Identify which cell holds the provided text, then report its (X, Y) central coordinate. 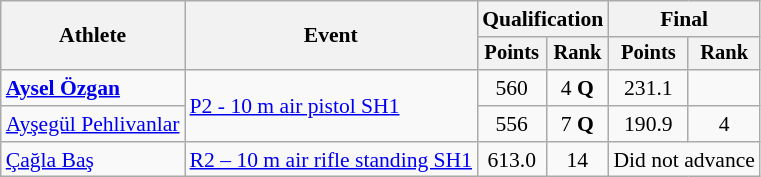
190.9 (648, 124)
Athlete (93, 36)
4 (724, 124)
4 Q (577, 88)
560 (512, 88)
Aysel Özgan (93, 88)
556 (512, 124)
Qualification (542, 19)
7 Q (577, 124)
P2 - 10 m air pistol SH1 (332, 106)
Event (332, 36)
Final (684, 19)
231.1 (648, 88)
Ayşegül Pehlivanlar (93, 124)
